Scan for the cell matching the given text and deliver its (X, Y) coordinate at center. 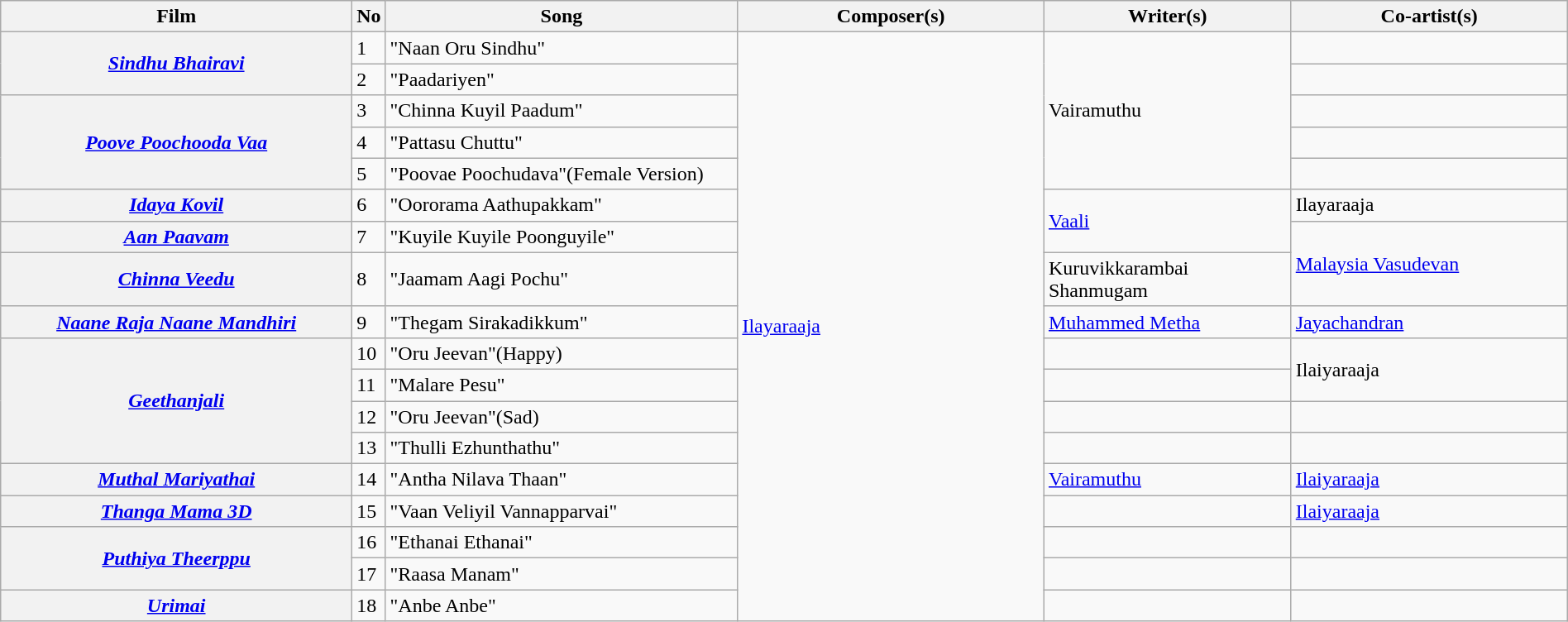
2 (369, 79)
18 (369, 605)
15 (369, 511)
"Naan Oru Sindhu" (562, 48)
Writer(s) (1168, 17)
"Malare Pesu" (562, 385)
"Paadariyen" (562, 79)
Vaali (1168, 221)
"Chinna Kuyil Paadum" (562, 111)
Muthal Mariyathai (177, 480)
Naane Raja Naane Mandhiri (177, 322)
Idaya Kovil (177, 205)
11 (369, 385)
1 (369, 48)
Composer(s) (892, 17)
"Oru Jeevan"(Happy) (562, 353)
4 (369, 142)
Muhammed Metha (1168, 322)
"Thegam Sirakadikkum" (562, 322)
10 (369, 353)
Co-artist(s) (1429, 17)
16 (369, 543)
Poove Poochooda Vaa (177, 142)
"Vaan Veliyil Vannapparvai" (562, 511)
"Antha Nilava Thaan" (562, 480)
"Thulli Ezhunthathu" (562, 448)
Urimai (177, 605)
Malaysia Vasudevan (1429, 263)
6 (369, 205)
"Poovae Poochudava"(Female Version) (562, 174)
"Ethanai Ethanai" (562, 543)
"Jaamam Aagi Pochu" (562, 280)
5 (369, 174)
Song (562, 17)
Thanga Mama 3D (177, 511)
"Oororama Aathupakkam" (562, 205)
Geethanjali (177, 400)
17 (369, 574)
Kuruvikkarambai Shanmugam (1168, 280)
Chinna Veedu (177, 280)
"Raasa Manam" (562, 574)
14 (369, 480)
Puthiya Theerppu (177, 558)
9 (369, 322)
"Anbe Anbe" (562, 605)
7 (369, 237)
Sindhu Bhairavi (177, 64)
Film (177, 17)
12 (369, 416)
"Oru Jeevan"(Sad) (562, 416)
"Pattasu Chuttu" (562, 142)
3 (369, 111)
Aan Paavam (177, 237)
Jayachandran (1429, 322)
13 (369, 448)
"Kuyile Kuyile Poonguyile" (562, 237)
No (369, 17)
8 (369, 280)
